Find where the given text appears and provide that cell's center as [X, Y] coordinate. 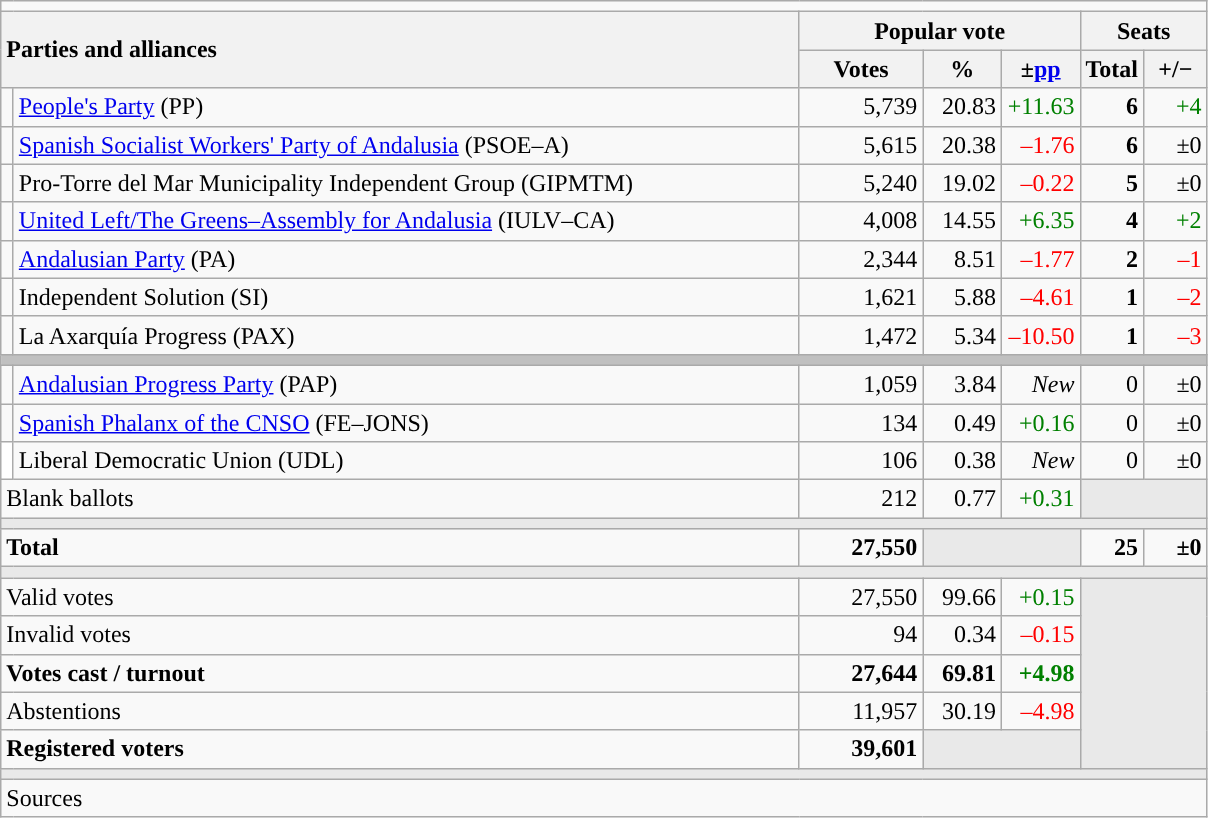
2,344 [861, 259]
20.83 [962, 107]
+0.31 [1040, 499]
Valid votes [400, 597]
106 [861, 461]
+6.35 [1040, 221]
% [962, 69]
39,601 [861, 749]
Abstentions [400, 711]
Votes cast / turnout [400, 673]
+11.63 [1040, 107]
19.02 [962, 183]
134 [861, 423]
14.55 [962, 221]
0.38 [962, 461]
1,059 [861, 384]
+0.16 [1040, 423]
–4.98 [1040, 711]
4 [1112, 221]
Registered voters [400, 749]
20.38 [962, 145]
Invalid votes [400, 635]
Votes [861, 69]
Popular vote [940, 31]
Blank ballots [400, 499]
Parties and alliances [400, 50]
–2 [1176, 297]
5.34 [962, 335]
5.88 [962, 297]
2 [1112, 259]
–1.76 [1040, 145]
Andalusian Progress Party (PAP) [406, 384]
+2 [1176, 221]
Liberal Democratic Union (UDL) [406, 461]
69.81 [962, 673]
27,644 [861, 673]
–0.22 [1040, 183]
Spanish Socialist Workers' Party of Andalusia (PSOE–A) [406, 145]
Pro-Torre del Mar Municipality Independent Group (GIPMTM) [406, 183]
Sources [604, 798]
5,739 [861, 107]
Spanish Phalanx of the CNSO (FE–JONS) [406, 423]
5 [1112, 183]
0.77 [962, 499]
People's Party (PP) [406, 107]
4,008 [861, 221]
8.51 [962, 259]
–10.50 [1040, 335]
3.84 [962, 384]
–3 [1176, 335]
0.34 [962, 635]
99.66 [962, 597]
–0.15 [1040, 635]
±pp [1040, 69]
Independent Solution (SI) [406, 297]
0.49 [962, 423]
+/− [1176, 69]
+0.15 [1040, 597]
–1 [1176, 259]
+4 [1176, 107]
1,472 [861, 335]
Andalusian Party (PA) [406, 259]
25 [1112, 548]
–1.77 [1040, 259]
United Left/The Greens–Assembly for Andalusia (IULV–CA) [406, 221]
30.19 [962, 711]
Seats [1144, 31]
5,240 [861, 183]
–4.61 [1040, 297]
5,615 [861, 145]
94 [861, 635]
212 [861, 499]
La Axarquía Progress (PAX) [406, 335]
11,957 [861, 711]
1,621 [861, 297]
+4.98 [1040, 673]
